Pinpoint the cell where the given text exists, returning its [x, y] midpoint coordinate. 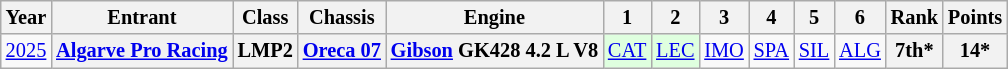
SIL [814, 51]
LEC [675, 51]
4 [772, 17]
Class [266, 17]
2025 [26, 51]
ALG [860, 51]
Oreca 07 [342, 51]
Gibson GK428 4.2 L V8 [494, 51]
Entrant [142, 17]
Points [975, 17]
14* [975, 51]
IMO [724, 51]
7th* [914, 51]
Rank [914, 17]
6 [860, 17]
CAT [627, 51]
Year [26, 17]
2 [675, 17]
Engine [494, 17]
Chassis [342, 17]
Algarve Pro Racing [142, 51]
LMP2 [266, 51]
SPA [772, 51]
1 [627, 17]
3 [724, 17]
5 [814, 17]
